Determine the (X, Y) coordinate at the center of the cell enclosing the given text.  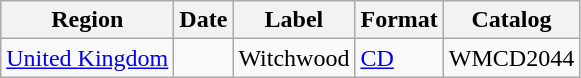
CD (399, 58)
Label (294, 20)
Witchwood (294, 58)
WMCD2044 (511, 58)
United Kingdom (88, 58)
Region (88, 20)
Date (204, 20)
Format (399, 20)
Catalog (511, 20)
